Provide the [X, Y] coordinate of the cell's center where the given text is located.  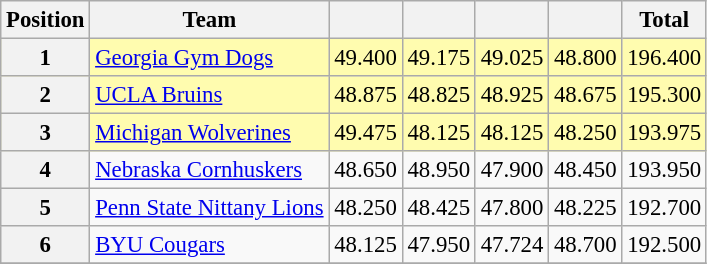
49.400 [366, 58]
UCLA Bruins [210, 95]
48.450 [586, 170]
47.950 [438, 245]
Georgia Gym Dogs [210, 58]
47.800 [512, 208]
48.800 [586, 58]
193.975 [664, 133]
49.475 [366, 133]
2 [46, 95]
Michigan Wolverines [210, 133]
48.650 [366, 170]
195.300 [664, 95]
48.925 [512, 95]
192.500 [664, 245]
BYU Cougars [210, 245]
Total [664, 20]
48.225 [586, 208]
196.400 [664, 58]
48.425 [438, 208]
1 [46, 58]
192.700 [664, 208]
47.900 [512, 170]
49.025 [512, 58]
5 [46, 208]
Penn State Nittany Lions [210, 208]
Position [46, 20]
Team [210, 20]
6 [46, 245]
49.175 [438, 58]
48.675 [586, 95]
47.724 [512, 245]
48.700 [586, 245]
193.950 [664, 170]
48.875 [366, 95]
3 [46, 133]
4 [46, 170]
48.825 [438, 95]
Nebraska Cornhuskers [210, 170]
48.950 [438, 170]
